Determine the (x, y) coordinate at the center of the cell enclosing the given text.  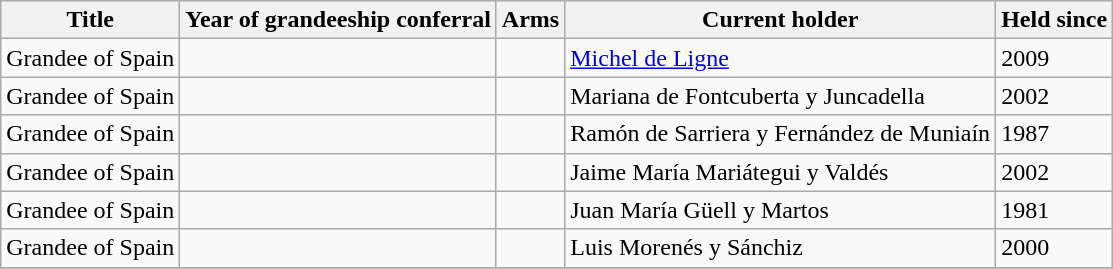
2009 (1054, 58)
Luis Morenés y Sánchiz (780, 248)
Ramón de Sarriera y Fernández de Muniaín (780, 134)
2000 (1054, 248)
Jaime María Mariátegui y Valdés (780, 172)
Held since (1054, 20)
1987 (1054, 134)
1981 (1054, 210)
Current holder (780, 20)
Title (90, 20)
Michel de Ligne (780, 58)
Year of grandeeship conferral (338, 20)
Arms (530, 20)
Juan María Güell y Martos (780, 210)
Mariana de Fontcuberta y Juncadella (780, 96)
